From the cell containing the given text, extract its center point as [x, y] coordinate. 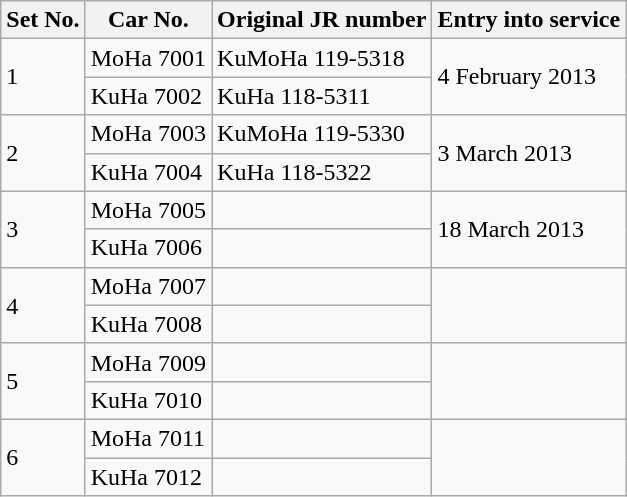
Set No. [43, 20]
MoHa 7003 [148, 134]
4 February 2013 [529, 77]
Car No. [148, 20]
MoHa 7005 [148, 210]
KuMoHa 119-5318 [322, 58]
5 [43, 381]
6 [43, 457]
KuHa 7006 [148, 248]
4 [43, 305]
Original JR number [322, 20]
KuHa 7002 [148, 96]
KuMoHa 119-5330 [322, 134]
3 [43, 229]
2 [43, 153]
3 March 2013 [529, 153]
KuHa 118-5311 [322, 96]
MoHa 7011 [148, 438]
KuHa 118-5322 [322, 172]
18 March 2013 [529, 229]
KuHa 7012 [148, 477]
MoHa 7009 [148, 362]
1 [43, 77]
MoHa 7001 [148, 58]
KuHa 7008 [148, 324]
Entry into service [529, 20]
KuHa 7004 [148, 172]
KuHa 7010 [148, 400]
MoHa 7007 [148, 286]
